Identify which cell holds the provided text, then report its [X, Y] central coordinate. 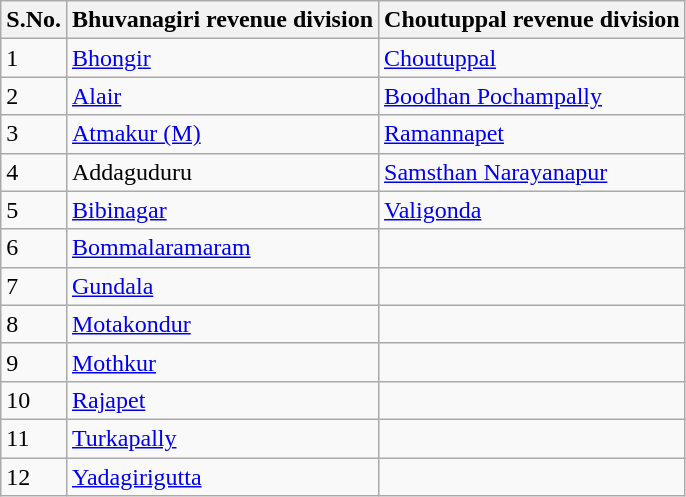
Valigonda [532, 210]
Motakondur [222, 324]
3 [34, 134]
Boodhan Pochampally [532, 96]
7 [34, 286]
Samsthan Narayanapur [532, 172]
Addaguduru [222, 172]
Bommalaramaram [222, 248]
S.No. [34, 20]
Bhuvanagiri revenue division [222, 20]
Gundala [222, 286]
Choutuppal revenue division [532, 20]
5 [34, 210]
1 [34, 58]
Mothkur [222, 362]
8 [34, 324]
12 [34, 477]
4 [34, 172]
Bhongir [222, 58]
Bibinagar [222, 210]
2 [34, 96]
11 [34, 438]
10 [34, 400]
Yadagirigutta [222, 477]
Choutuppal [532, 58]
9 [34, 362]
Turkapally [222, 438]
Atmakur (M) [222, 134]
Alair [222, 96]
Ramannapet [532, 134]
Rajapet [222, 400]
6 [34, 248]
